Detect which cell encompasses the target text, then output its [X, Y] center coordinate. 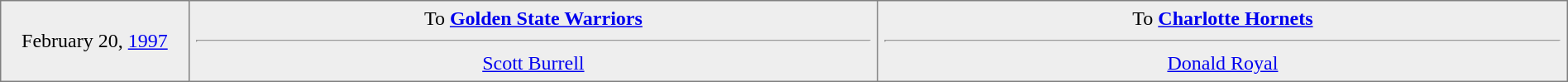
To Charlotte HornetsDonald Royal [1223, 41]
To Golden State WarriorsScott Burrell [533, 41]
February 20, 1997 [94, 41]
